Detect which cell encompasses the target text, then output its (X, Y) center coordinate. 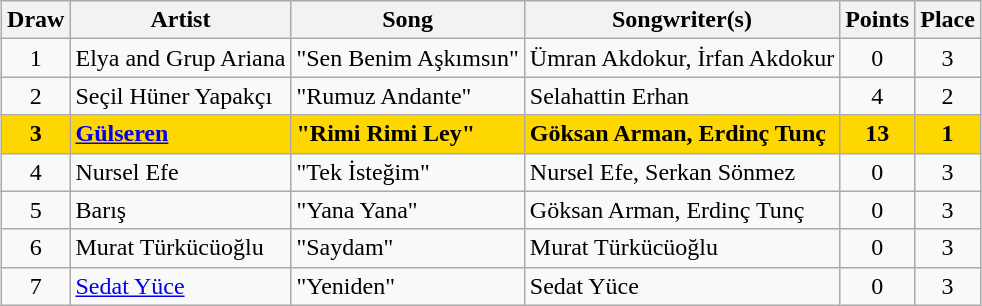
Selahattin Erhan (682, 96)
"Yana Yana" (408, 210)
Ümran Akdokur, İrfan Akdokur (682, 58)
"Yeniden" (408, 286)
Seçil Hüner Yapakçı (180, 96)
Nursel Efe, Serkan Sönmez (682, 172)
"Saydam" (408, 248)
Barış (180, 210)
Nursel Efe (180, 172)
"Rimi Rimi Ley" (408, 134)
6 (36, 248)
5 (36, 210)
Songwriter(s) (682, 20)
"Tek İsteğim" (408, 172)
"Sen Benim Aşkımsın" (408, 58)
Points (878, 20)
Artist (180, 20)
13 (878, 134)
Elya and Grup Ariana (180, 58)
7 (36, 286)
Place (948, 20)
"Rumuz Andante" (408, 96)
Gülseren (180, 134)
Draw (36, 20)
Song (408, 20)
